Capture the cell that displays the provided text and extract its (x, y) central coordinate. 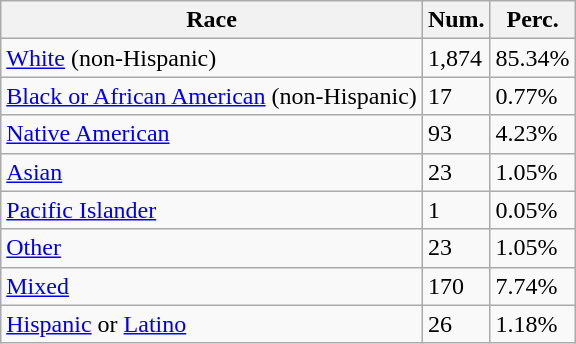
Hispanic or Latino (212, 324)
0.05% (532, 210)
Native American (212, 134)
Race (212, 20)
Num. (456, 20)
1.18% (532, 324)
White (non-Hispanic) (212, 58)
85.34% (532, 58)
Perc. (532, 20)
Asian (212, 172)
93 (456, 134)
Other (212, 248)
Mixed (212, 286)
Pacific Islander (212, 210)
Black or African American (non-Hispanic) (212, 96)
4.23% (532, 134)
1,874 (456, 58)
7.74% (532, 286)
1 (456, 210)
26 (456, 324)
170 (456, 286)
0.77% (532, 96)
17 (456, 96)
